Capture the cell that displays the provided text and extract its (X, Y) central coordinate. 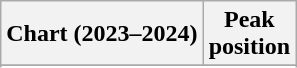
Peakposition (249, 34)
Chart (2023–2024) (102, 34)
